Detect which cell encompasses the target text, then output its [X, Y] center coordinate. 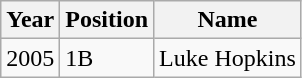
Name [228, 20]
Luke Hopkins [228, 58]
2005 [30, 58]
1B [107, 58]
Position [107, 20]
Year [30, 20]
